Return (x, y) of the center of cell containing provided text 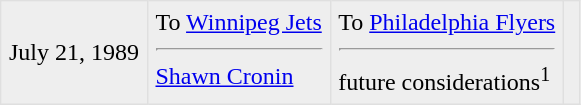
To Philadelphia Flyersfuture considerations1 (446, 53)
To Winnipeg JetsShawn Cronin (238, 53)
July 21, 1989 (74, 53)
